Output the (x, y) coordinate of the center of the cell containing the given text.  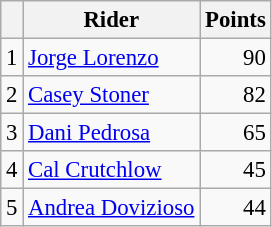
4 (12, 170)
1 (12, 58)
Jorge Lorenzo (112, 58)
2 (12, 95)
Casey Stoner (112, 95)
5 (12, 208)
44 (236, 208)
45 (236, 170)
Rider (112, 20)
65 (236, 133)
Cal Crutchlow (112, 170)
Points (236, 20)
Dani Pedrosa (112, 133)
90 (236, 58)
3 (12, 133)
82 (236, 95)
Andrea Dovizioso (112, 208)
